Provide the [x, y] coordinate of the cell's center where the given text is located.  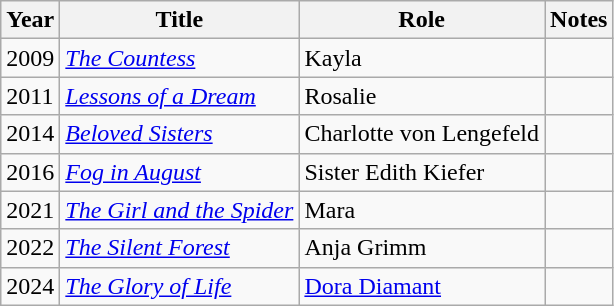
Role [422, 20]
2021 [30, 210]
The Countess [180, 58]
Fog in August [180, 172]
Notes [579, 20]
Dora Diamant [422, 286]
2024 [30, 286]
Rosalie [422, 96]
Mara [422, 210]
Lessons of a Dream [180, 96]
Title [180, 20]
Beloved Sisters [180, 134]
Charlotte von Lengefeld [422, 134]
The Silent Forest [180, 248]
2011 [30, 96]
Anja Grimm [422, 248]
Sister Edith Kiefer [422, 172]
Year [30, 20]
The Girl and the Spider [180, 210]
2022 [30, 248]
2009 [30, 58]
The Glory of Life [180, 286]
2016 [30, 172]
Kayla [422, 58]
2014 [30, 134]
